For the text-containing cell, return its midpoint in (x, y) coordinate format. 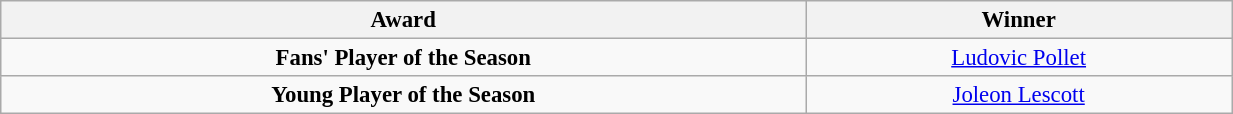
Joleon Lescott (1019, 95)
Winner (1019, 20)
Ludovic Pollet (1019, 58)
Fans' Player of the Season (404, 58)
Young Player of the Season (404, 95)
Award (404, 20)
